From the cell containing the given text, extract its center point as [X, Y] coordinate. 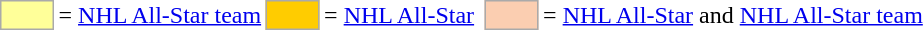
= NHL All-Star team [160, 15]
= NHL All-Star [400, 15]
